From the cell containing the given text, extract its center point as (x, y) coordinate. 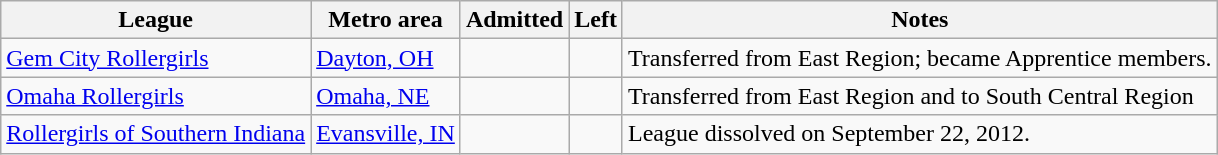
Left (596, 20)
Dayton, OH (386, 58)
League (156, 20)
Notes (920, 20)
Omaha Rollergirls (156, 96)
Transferred from East Region and to South Central Region (920, 96)
Admitted (514, 20)
Metro area (386, 20)
Gem City Rollergirls (156, 58)
League dissolved on September 22, 2012. (920, 134)
Transferred from East Region; became Apprentice members. (920, 58)
Rollergirls of Southern Indiana (156, 134)
Evansville, IN (386, 134)
Omaha, NE (386, 96)
